Output the (x, y) coordinate of the center of the cell containing the given text.  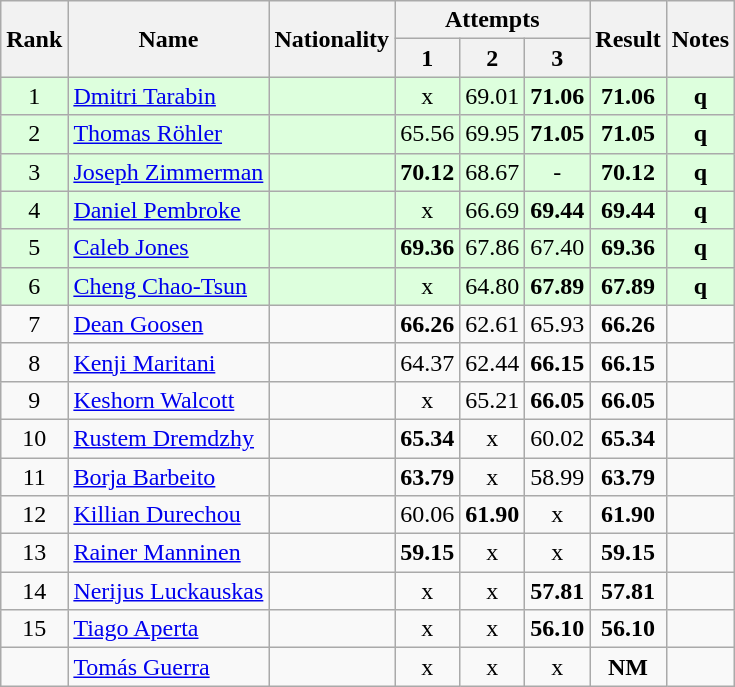
58.99 (558, 477)
4 (34, 210)
Result (628, 39)
Rank (34, 39)
8 (34, 362)
69.01 (492, 96)
Kenji Maritani (168, 362)
Caleb Jones (168, 248)
10 (34, 438)
Borja Barbeito (168, 477)
Daniel Pembroke (168, 210)
67.40 (558, 248)
Notes (700, 39)
69.95 (492, 134)
Killian Durechou (168, 515)
Nationality (332, 39)
6 (34, 286)
7 (34, 324)
65.56 (428, 134)
62.44 (492, 362)
68.67 (492, 172)
66.69 (492, 210)
Keshorn Walcott (168, 400)
9 (34, 400)
Thomas Röhler (168, 134)
5 (34, 248)
11 (34, 477)
Rustem Dremdzhy (168, 438)
Tomás Guerra (168, 667)
65.21 (492, 400)
14 (34, 591)
13 (34, 553)
12 (34, 515)
60.06 (428, 515)
- (558, 172)
Joseph Zimmerman (168, 172)
65.93 (558, 324)
NM (628, 667)
67.86 (492, 248)
Dean Goosen (168, 324)
64.80 (492, 286)
Attempts (492, 20)
Cheng Chao-Tsun (168, 286)
Rainer Manninen (168, 553)
60.02 (558, 438)
Nerijus Luckauskas (168, 591)
62.61 (492, 324)
Dmitri Tarabin (168, 96)
Name (168, 39)
64.37 (428, 362)
15 (34, 629)
Tiago Aperta (168, 629)
